Return (x, y) of the center of cell containing provided text 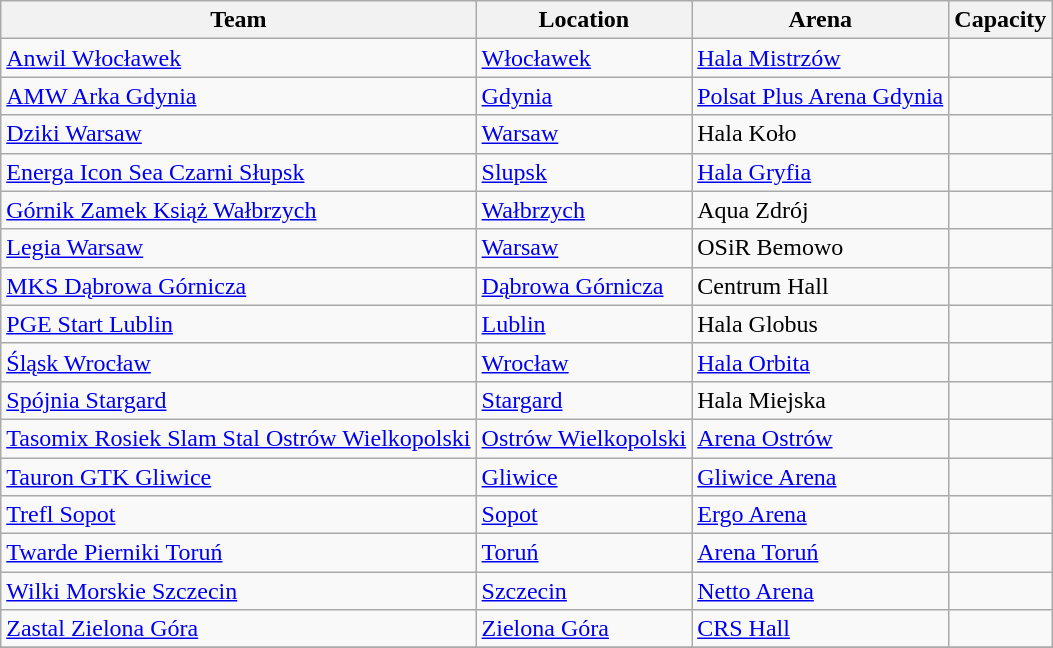
Slupsk (584, 172)
Team (238, 20)
Górnik Zamek Książ Wałbrzych (238, 210)
Dąbrowa Górnicza (584, 286)
PGE Start Lublin (238, 324)
Hala Mistrzów (820, 58)
Gliwice Arena (820, 477)
Ergo Arena (820, 515)
Hala Gryfia (820, 172)
Arena Ostrów (820, 438)
Hala Orbita (820, 362)
Trefl Sopot (238, 515)
Stargard (584, 400)
Arena Toruń (820, 553)
Włocławek (584, 58)
Aqua Zdrój (820, 210)
Zielona Góra (584, 629)
Capacity (1000, 20)
Spójnia Stargard (238, 400)
Wrocław (584, 362)
Arena (820, 20)
Tauron GTK Gliwice (238, 477)
Hala Globus (820, 324)
Sopot (584, 515)
Hala Koło (820, 134)
Toruń (584, 553)
Szczecin (584, 591)
CRS Hall (820, 629)
Hala Miejska (820, 400)
Gdynia (584, 96)
Wilki Morskie Szczecin (238, 591)
Polsat Plus Arena Gdynia (820, 96)
Śląsk Wrocław (238, 362)
AMW Arka Gdynia (238, 96)
Zastal Zielona Góra (238, 629)
Legia Warsaw (238, 248)
Gliwice (584, 477)
Anwil Włocławek (238, 58)
OSiR Bemowo (820, 248)
MKS Dąbrowa Górnicza (238, 286)
Energa Icon Sea Czarni Słupsk (238, 172)
Location (584, 20)
Netto Arena (820, 591)
Centrum Hall (820, 286)
Wałbrzych (584, 210)
Twarde Pierniki Toruń (238, 553)
Lublin (584, 324)
Tasomix Rosiek Slam Stal Ostrów Wielkopolski (238, 438)
Dziki Warsaw (238, 134)
Ostrów Wielkopolski (584, 438)
